Search for the cell housing the specified text and yield its (X, Y) center coordinate. 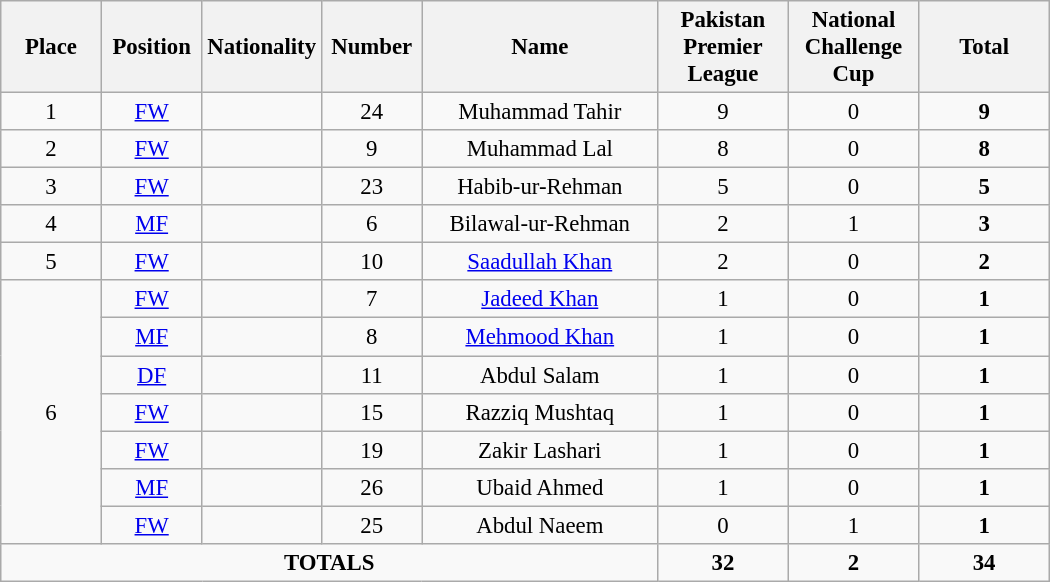
Saadullah Khan (540, 262)
Total (984, 47)
Abdul Salam (540, 375)
7 (372, 299)
National Challenge Cup (854, 47)
Abdul Naeem (540, 525)
Muhammad Lal (540, 149)
Position (152, 47)
11 (372, 375)
Nationality (262, 47)
32 (724, 563)
Muhammad Tahir (540, 112)
Pakistan Premier League (724, 47)
26 (372, 487)
Name (540, 47)
24 (372, 112)
DF (152, 375)
TOTALS (330, 563)
15 (372, 412)
Habib-ur-Rehman (540, 187)
25 (372, 525)
10 (372, 262)
19 (372, 450)
23 (372, 187)
Razziq Mushtaq (540, 412)
4 (52, 224)
34 (984, 563)
Mehmood Khan (540, 337)
Ubaid Ahmed (540, 487)
Jadeed Khan (540, 299)
Bilawal-ur-Rehman (540, 224)
Zakir Lashari (540, 450)
Place (52, 47)
Number (372, 47)
